For the text-containing cell, return its midpoint in [x, y] coordinate format. 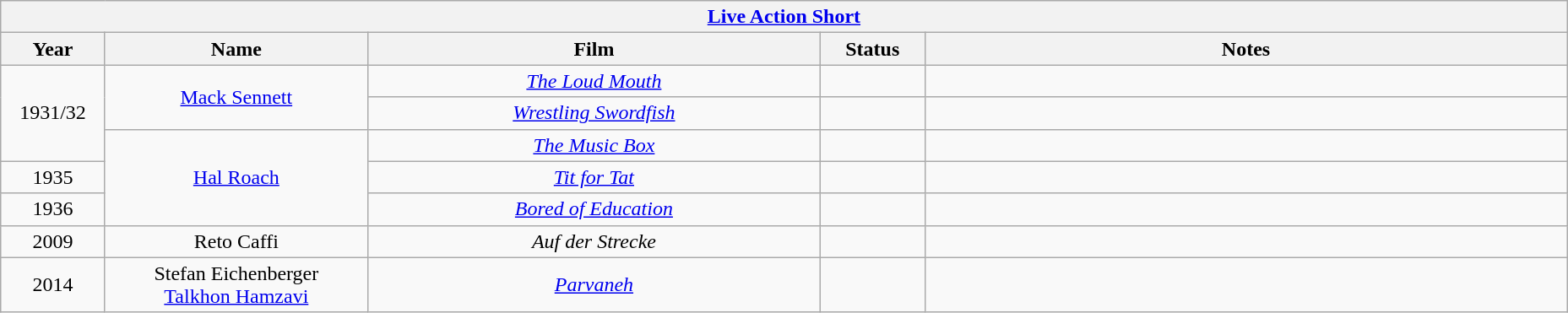
2009 [53, 241]
Stefan Eichenberger Talkhon Hamzavi [236, 285]
Hal Roach [236, 177]
Status [872, 49]
Wrestling Swordfish [594, 113]
Live Action Short [784, 17]
Name [236, 49]
Reto Caffi [236, 241]
2014 [53, 285]
Notes [1246, 49]
1931/32 [53, 113]
Mack Sennett [236, 97]
Tit for Tat [594, 177]
Film [594, 49]
Year [53, 49]
1935 [53, 177]
1936 [53, 209]
The Loud Mouth [594, 81]
The Music Box [594, 145]
Auf der Strecke [594, 241]
Bored of Education [594, 209]
Parvaneh [594, 285]
